For the text-containing cell, return its midpoint in [x, y] coordinate format. 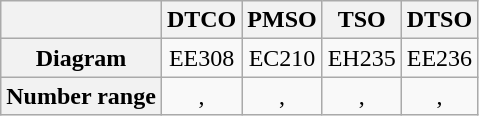
EH235 [362, 58]
PMSO [282, 20]
Number range [82, 96]
EC210 [282, 58]
DTSO [439, 20]
EE308 [201, 58]
DTCO [201, 20]
TSO [362, 20]
Diagram [82, 58]
EE236 [439, 58]
